Locate the cell with the specified text and output its [x, y] center coordinate. 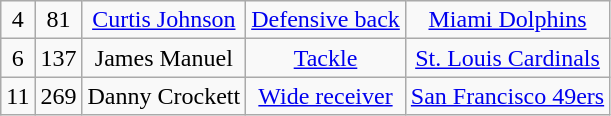
81 [58, 20]
11 [18, 96]
Wide receiver [326, 96]
Defensive back [326, 20]
6 [18, 58]
San Francisco 49ers [507, 96]
James Manuel [164, 58]
St. Louis Cardinals [507, 58]
Tackle [326, 58]
Curtis Johnson [164, 20]
Danny Crockett [164, 96]
137 [58, 58]
4 [18, 20]
269 [58, 96]
Miami Dolphins [507, 20]
